Identify which cell holds the provided text, then report its [X, Y] central coordinate. 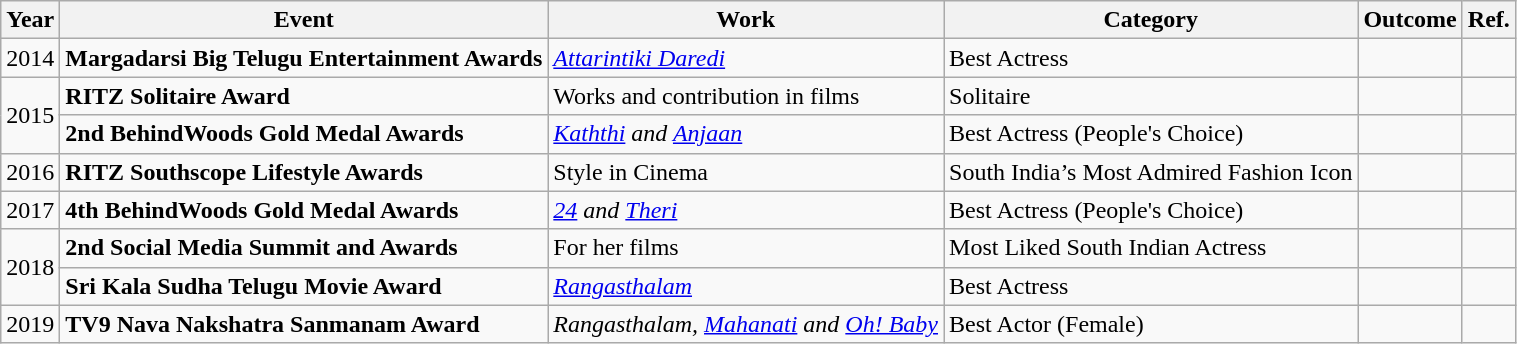
2017 [30, 210]
Kaththi and Anjaan [746, 134]
Best Actor (Female) [1151, 324]
2015 [30, 115]
South India’s Most Admired Fashion Icon [1151, 172]
Solitaire [1151, 96]
Rangasthalam, Mahanati and Oh! Baby [746, 324]
Work [746, 20]
2nd BehindWoods Gold Medal Awards [304, 134]
Works and contribution in films [746, 96]
Year [30, 20]
Margadarsi Big Telugu Entertainment Awards [304, 58]
Ref. [1488, 20]
RITZ Southscope Lifestyle Awards [304, 172]
For her films [746, 248]
Most Liked South Indian Actress [1151, 248]
24 and Theri [746, 210]
TV9 Nava Nakshatra Sanmanam Award [304, 324]
2014 [30, 58]
2018 [30, 267]
2nd Social Media Summit and Awards [304, 248]
4th BehindWoods Gold Medal Awards [304, 210]
Category [1151, 20]
Sri Kala Sudha Telugu Movie Award [304, 286]
Rangasthalam [746, 286]
2016 [30, 172]
Attarintiki Daredi [746, 58]
2019 [30, 324]
Outcome [1410, 20]
RITZ Solitaire Award [304, 96]
Event [304, 20]
Style in Cinema [746, 172]
